Locate the cell with the specified text and output its (x, y) center coordinate. 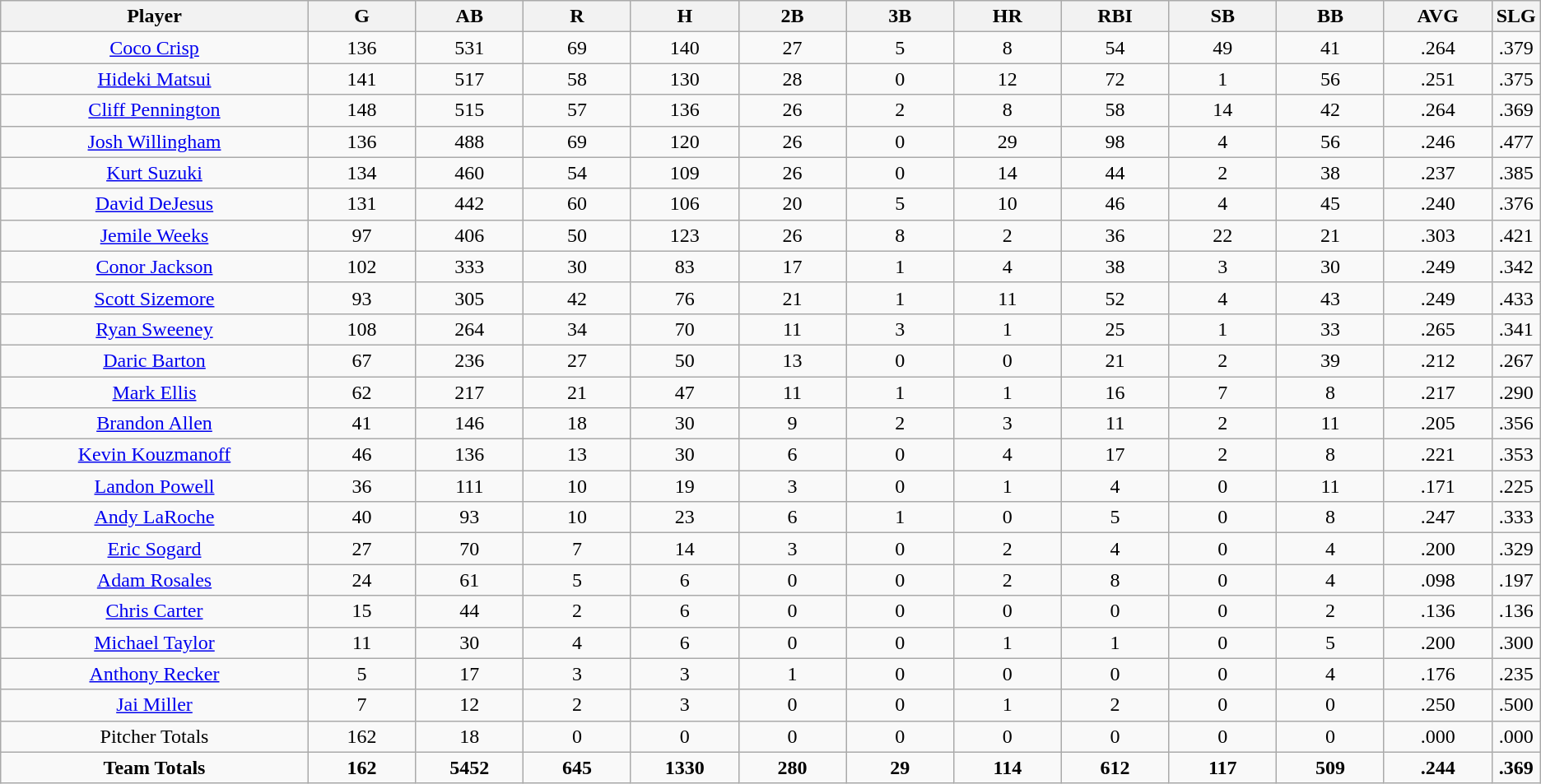
130 (685, 79)
3B (901, 16)
.251 (1437, 79)
.267 (1516, 360)
Ryan Sweeney (155, 329)
23 (685, 517)
Kevin Kouzmanoff (155, 455)
19 (685, 486)
SB (1223, 16)
HR (1008, 16)
515 (469, 110)
Michael Taylor (155, 643)
.098 (1437, 580)
305 (469, 298)
Brandon Allen (155, 424)
33 (1330, 329)
141 (362, 79)
.379 (1516, 48)
106 (685, 204)
David DeJesus (155, 204)
148 (362, 110)
47 (685, 392)
333 (469, 267)
280 (792, 768)
.225 (1516, 486)
BB (1330, 16)
43 (1330, 298)
Anthony Recker (155, 674)
16 (1115, 392)
.237 (1437, 173)
98 (1115, 141)
509 (1330, 768)
Conor Jackson (155, 267)
83 (685, 267)
61 (469, 580)
Josh Willingham (155, 141)
Mark Ellis (155, 392)
.303 (1437, 235)
442 (469, 204)
Jai Miller (155, 705)
Player (155, 16)
.342 (1516, 267)
517 (469, 79)
AVG (1437, 16)
Cliff Pennington (155, 110)
34 (578, 329)
2B (792, 16)
Team Totals (155, 768)
406 (469, 235)
.217 (1437, 392)
Andy LaRoche (155, 517)
76 (685, 298)
.376 (1516, 204)
R (578, 16)
111 (469, 486)
25 (1115, 329)
217 (469, 392)
62 (362, 392)
.205 (1437, 424)
.341 (1516, 329)
72 (1115, 79)
.353 (1516, 455)
20 (792, 204)
.221 (1437, 455)
.375 (1516, 79)
28 (792, 79)
57 (578, 110)
Pitcher Totals (155, 736)
39 (1330, 360)
488 (469, 141)
.250 (1437, 705)
.421 (1516, 235)
67 (362, 360)
.197 (1516, 580)
SLG (1516, 16)
Jemile Weeks (155, 235)
109 (685, 173)
Hideki Matsui (155, 79)
108 (362, 329)
9 (792, 424)
AB (469, 16)
102 (362, 267)
97 (362, 235)
H (685, 16)
120 (685, 141)
.235 (1516, 674)
140 (685, 48)
52 (1115, 298)
.212 (1437, 360)
.385 (1516, 173)
531 (469, 48)
.244 (1437, 768)
.290 (1516, 392)
24 (362, 580)
5452 (469, 768)
146 (469, 424)
123 (685, 235)
.433 (1516, 298)
.500 (1516, 705)
.246 (1437, 141)
G (362, 16)
117 (1223, 768)
236 (469, 360)
Chris Carter (155, 611)
45 (1330, 204)
.247 (1437, 517)
Eric Sogard (155, 549)
15 (362, 611)
131 (362, 204)
49 (1223, 48)
.329 (1516, 549)
.265 (1437, 329)
.356 (1516, 424)
Coco Crisp (155, 48)
Adam Rosales (155, 580)
460 (469, 173)
264 (469, 329)
612 (1115, 768)
.300 (1516, 643)
.477 (1516, 141)
40 (362, 517)
.176 (1437, 674)
RBI (1115, 16)
.240 (1437, 204)
1330 (685, 768)
645 (578, 768)
Scott Sizemore (155, 298)
.171 (1437, 486)
.333 (1516, 517)
134 (362, 173)
60 (578, 204)
22 (1223, 235)
114 (1008, 768)
Daric Barton (155, 360)
Landon Powell (155, 486)
Kurt Suzuki (155, 173)
